For the text-containing cell, return its midpoint in (X, Y) coordinate format. 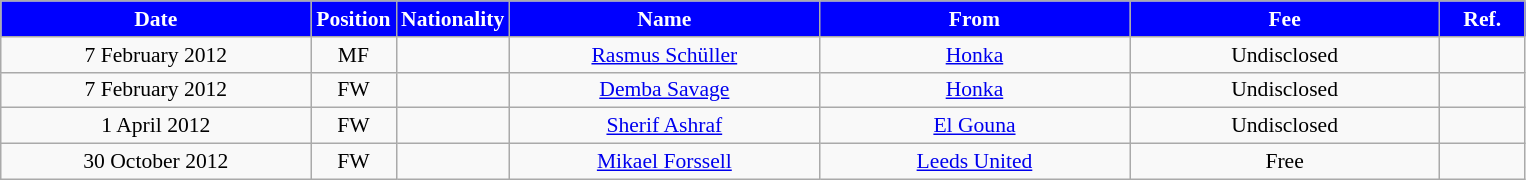
Sherif Ashraf (664, 126)
Free (1285, 162)
Mikael Forssell (664, 162)
From (974, 19)
Name (664, 19)
Nationality (452, 19)
El Gouna (974, 126)
Ref. (1482, 19)
30 October 2012 (156, 162)
Fee (1285, 19)
1 April 2012 (156, 126)
Position (354, 19)
Date (156, 19)
Demba Savage (664, 90)
Rasmus Schüller (664, 55)
Leeds United (974, 162)
MF (354, 55)
